Provide the [x, y] coordinate of the cell's center where the given text is located.  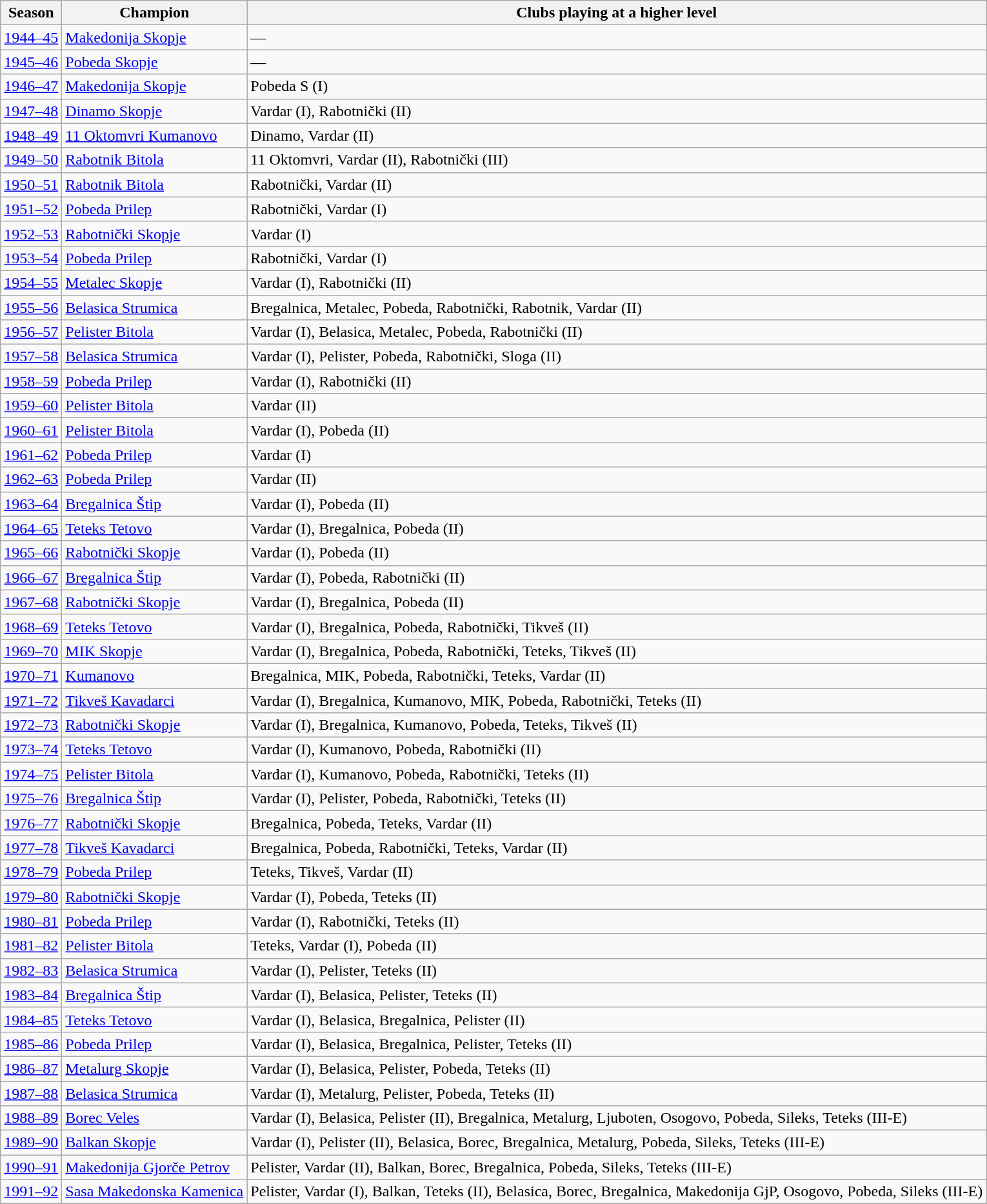
1969–70 [31, 651]
Bregalnica, MIK, Pobeda, Rabotnički, Teteks, Vardar (II) [617, 676]
1965–66 [31, 553]
1984–85 [31, 1019]
Bregalnica, Metalec, Pobeda, Rabotnički, Rabotnik, Vardar (II) [617, 308]
1977–78 [31, 848]
Vardar (I), Belasica, Bregalnica, Pelister (II) [617, 1019]
Vardar (I), Rabotnički, Teteks (II) [617, 921]
1988–89 [31, 1118]
1979–80 [31, 897]
1989–90 [31, 1143]
1978–79 [31, 872]
1948–49 [31, 135]
Pobeda S (I) [617, 86]
Vardar (I), Belasica, Metalec, Pobeda, Rabotnički (II) [617, 332]
1960–61 [31, 430]
Metalec Skopje [155, 283]
1954–55 [31, 283]
Pelister, Vardar (II), Balkan, Borec, Bregalnica, Pobeda, Sileks, Teteks (III-E) [617, 1167]
1966–67 [31, 577]
1946–47 [31, 86]
1957–58 [31, 357]
Dinamo, Vardar (II) [617, 135]
Vardar (I), Kumanovo, Pobeda, Rabotnički (II) [617, 750]
1975–76 [31, 799]
1990–91 [31, 1167]
1985–86 [31, 1044]
Teteks, Tikveš, Vardar (II) [617, 872]
1951–52 [31, 209]
Pelister, Vardar (I), Balkan, Teteks (II), Belasica, Borec, Bregalnica, Makedonija GjP, Osogovo, Pobeda, Sileks (III-E) [617, 1192]
11 Oktomvri, Vardar (II), Rabotnički (III) [617, 160]
1944–45 [31, 37]
1964–65 [31, 528]
1968–69 [31, 627]
Clubs playing at a higher level [617, 13]
1991–92 [31, 1192]
1970–71 [31, 676]
Makedonija Gjorče Petrov [155, 1167]
Vardar (I), Pelister, Pobeda, Rabotnički, Sloga (II) [617, 357]
1950–51 [31, 185]
Bregalnica, Pobeda, Teteks, Vardar (II) [617, 823]
1973–74 [31, 750]
Vardar (I), Bregalnica, Kumanovo, Pobeda, Teteks, Tikveš (II) [617, 725]
1983–84 [31, 995]
1956–57 [31, 332]
1987–88 [31, 1094]
Vardar (I), Bregalnica, Pobeda, Rabotnički, Tikveš (II) [617, 627]
Vardar (I), Bregalnica, Pobeda, Rabotnički, Teteks, Tikveš (II) [617, 651]
1949–50 [31, 160]
1958–59 [31, 381]
1986–87 [31, 1069]
Vardar (I), Belasica, Bregalnica, Pelister, Teteks (II) [617, 1044]
Vardar (I), Pobeda, Rabotnički (II) [617, 577]
1952–53 [31, 234]
Season [31, 13]
Vardar (I), Metalurg, Pelister, Pobeda, Teteks (II) [617, 1094]
1982–83 [31, 970]
1981–82 [31, 946]
Champion [155, 13]
Dinamo Skopje [155, 111]
1963–64 [31, 504]
Sasa Makedonska Kamenica [155, 1192]
Vardar (I), Belasica, Pelister (II), Bregalnica, Metalurg, Ljuboten, Osogovo, Pobeda, Sileks, Teteks (III-E) [617, 1118]
Vardar (I), Belasica, Pelister, Pobeda, Teteks (II) [617, 1069]
1962–63 [31, 479]
Kumanovo [155, 676]
1961–62 [31, 455]
1967–68 [31, 602]
Metalurg Skopje [155, 1069]
1974–75 [31, 774]
1953–54 [31, 258]
Rabotnički, Vardar (II) [617, 185]
1955–56 [31, 308]
Bregalnica, Pobeda, Rabotnički, Teteks, Vardar (II) [617, 848]
MIK Skopje [155, 651]
Teteks, Vardar (I), Pobeda (II) [617, 946]
Vardar (I), Bregalnica, Kumanovo, MIK, Pobeda, Rabotnički, Teteks (II) [617, 700]
1972–73 [31, 725]
Pobeda Skopje [155, 62]
1971–72 [31, 700]
1959–60 [31, 406]
Vardar (I), Pobeda, Teteks (II) [617, 897]
Vardar (I), Pelister, Teteks (II) [617, 970]
Vardar (I), Pelister, Pobeda, Rabotnički, Teteks (II) [617, 799]
1945–46 [31, 62]
1976–77 [31, 823]
Vardar (I), Belasica, Pelister, Teteks (II) [617, 995]
1947–48 [31, 111]
1980–81 [31, 921]
Vardar (I), Kumanovo, Pobeda, Rabotnički, Teteks (II) [617, 774]
Balkan Skopje [155, 1143]
Vardar (I), Pelister (II), Belasica, Borec, Bregalnica, Metalurg, Pobeda, Sileks, Teteks (III-E) [617, 1143]
Borec Veles [155, 1118]
11 Oktomvri Kumanovo [155, 135]
